Extract the [X, Y] coordinate from the center of the cell holding the provided text.  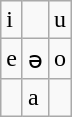
o [60, 59]
u [60, 20]
a [35, 97]
i [12, 20]
e [12, 59]
ə [35, 59]
